From the cell containing the given text, extract its center point as [X, Y] coordinate. 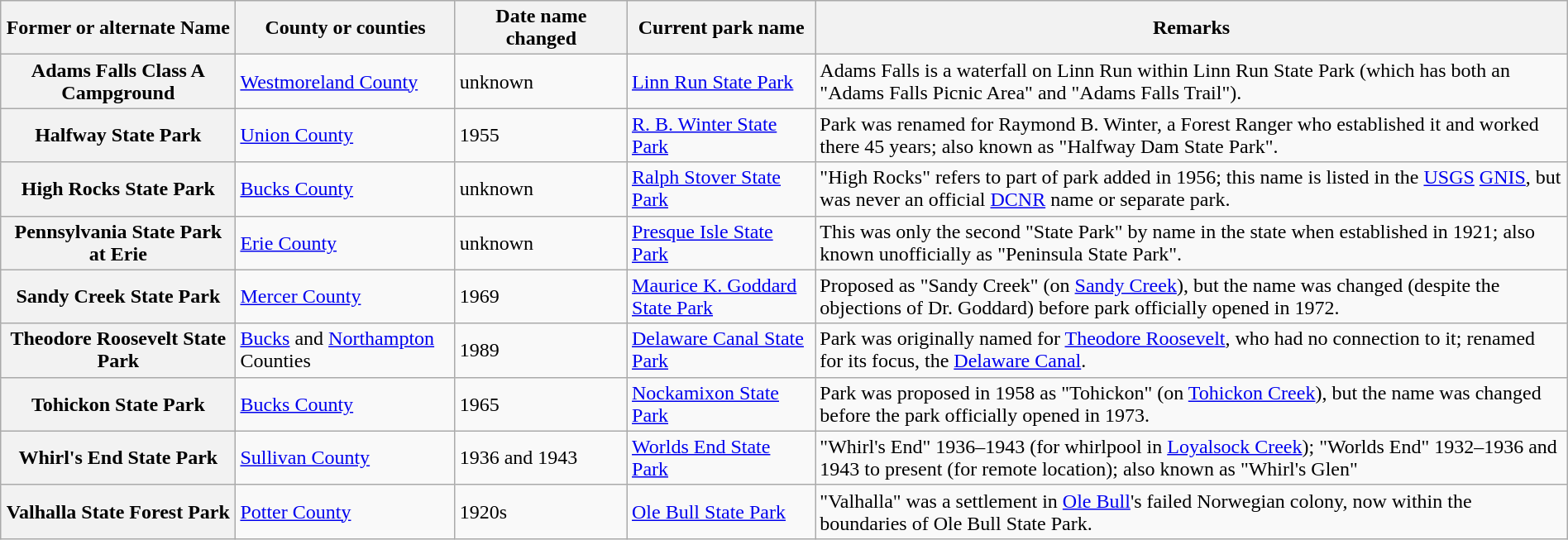
Ole Bull State Park [721, 511]
Park was renamed for Raymond B. Winter, a Forest Ranger who established it and worked there 45 years; also known as "Halfway Dam State Park". [1191, 136]
"Valhalla" was a settlement in Ole Bull's failed Norwegian colony, now within the boundaries of Ole Bull State Park. [1191, 511]
Bucks and Northampton Counties [346, 351]
This was only the second "State Park" by name in the state when established in 1921; also known unofficially as "Peninsula State Park". [1191, 243]
Proposed as "Sandy Creek" (on Sandy Creek), but the name was changed (despite the objections of Dr. Goddard) before park officially opened in 1972. [1191, 296]
Nockamixon State Park [721, 404]
Sullivan County [346, 458]
Adams Falls Class A Campground [118, 81]
Current park name [721, 28]
Delaware Canal State Park [721, 351]
Park was originally named for Theodore Roosevelt, who had no connection to it; renamed for its focus, the Delaware Canal. [1191, 351]
Pennsylvania State Park at Erie [118, 243]
Maurice K. Goddard State Park [721, 296]
Linn Run State Park [721, 81]
Presque Isle State Park [721, 243]
Remarks [1191, 28]
1920s [541, 511]
Theodore Roosevelt State Park [118, 351]
R. B. Winter State Park [721, 136]
1989 [541, 351]
Adams Falls is a waterfall on Linn Run within Linn Run State Park (which has both an "Adams Falls Picnic Area" and "Adams Falls Trail"). [1191, 81]
Ralph Stover State Park [721, 189]
Whirl's End State Park [118, 458]
Sandy Creek State Park [118, 296]
Potter County [346, 511]
Halfway State Park [118, 136]
1955 [541, 136]
1969 [541, 296]
Former or alternate Name [118, 28]
1965 [541, 404]
High Rocks State Park [118, 189]
Mercer County [346, 296]
Tohickon State Park [118, 404]
Union County [346, 136]
Westmoreland County [346, 81]
Erie County [346, 243]
Park was proposed in 1958 as "Tohickon" (on Tohickon Creek), but the name was changed before the park officially opened in 1973. [1191, 404]
Valhalla State Forest Park [118, 511]
County or counties [346, 28]
Worlds End State Park [721, 458]
"High Rocks" refers to part of park added in 1956; this name is listed in the USGS GNIS, but was never an official DCNR name or separate park. [1191, 189]
1936 and 1943 [541, 458]
Date name changed [541, 28]
